Provide the (x, y) coordinate of the cell's center where the given text is located.  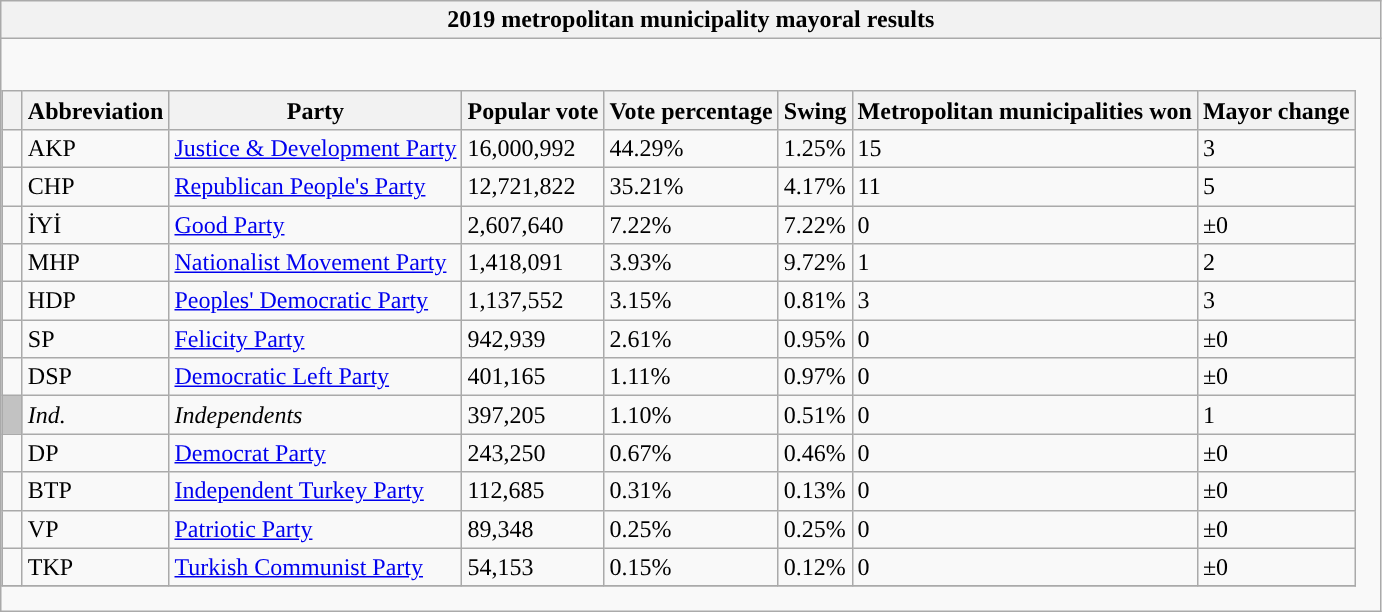
Metropolitan municipalities won (1024, 110)
Peoples' Democratic Party (316, 301)
Turkish Communist Party (316, 567)
0.31% (691, 491)
İYİ (96, 225)
Mayor change (1276, 110)
0.97% (815, 377)
Independent Turkey Party (316, 491)
1.10% (691, 415)
0.15% (691, 567)
Ind. (96, 415)
Democrat Party (316, 453)
Abbreviation (96, 110)
401,165 (533, 377)
1.11% (691, 377)
SP (96, 339)
1,137,552 (533, 301)
5 (1276, 186)
3.93% (691, 263)
0.13% (815, 491)
AKP (96, 148)
Patriotic Party (316, 529)
1,418,091 (533, 263)
397,205 (533, 415)
12,721,822 (533, 186)
Democratic Left Party (316, 377)
44.29% (691, 148)
DP (96, 453)
9.72% (815, 263)
1.25% (815, 148)
2 (1276, 263)
DSP (96, 377)
CHP (96, 186)
112,685 (533, 491)
Nationalist Movement Party (316, 263)
TKP (96, 567)
35.21% (691, 186)
2,607,640 (533, 225)
0.12% (815, 567)
0.51% (815, 415)
0.81% (815, 301)
2019 metropolitan municipality mayoral results (691, 20)
0.46% (815, 453)
89,348 (533, 529)
BTP (96, 491)
4.17% (815, 186)
Popular vote (533, 110)
Good Party (316, 225)
2.61% (691, 339)
MHP (96, 263)
Justice & Development Party (316, 148)
Felicity Party (316, 339)
HDP (96, 301)
0.95% (815, 339)
Swing (815, 110)
15 (1024, 148)
3.15% (691, 301)
942,939 (533, 339)
Independents (316, 415)
Party (316, 110)
0.67% (691, 453)
VP (96, 529)
Republican People's Party (316, 186)
243,250 (533, 453)
Vote percentage (691, 110)
16,000,992 (533, 148)
54,153 (533, 567)
11 (1024, 186)
